Pinpoint the cell where the given text exists, returning its [x, y] midpoint coordinate. 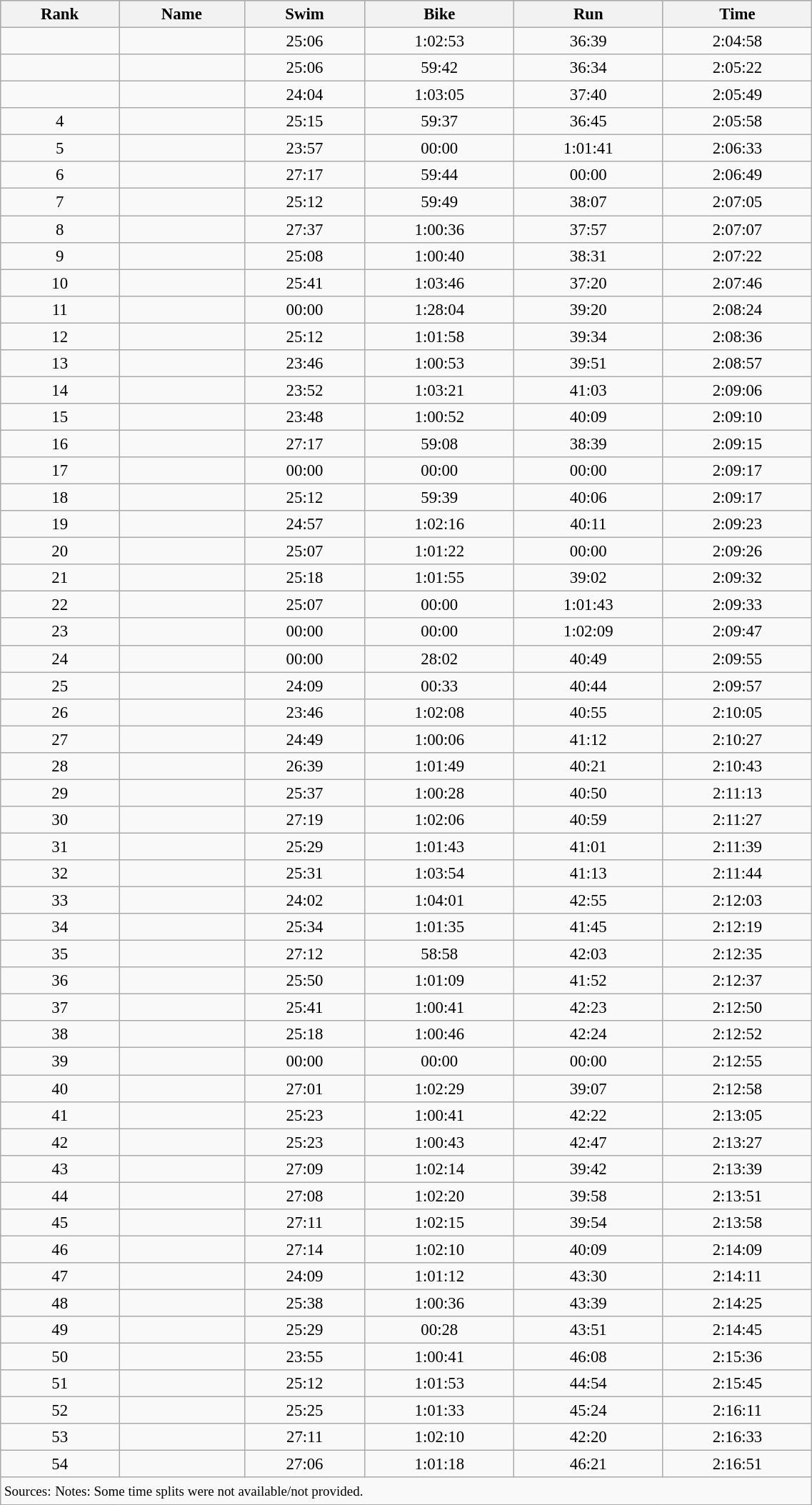
24:57 [304, 524]
2:09:57 [737, 686]
2:14:45 [737, 1330]
36:45 [588, 121]
2:09:32 [737, 578]
2:13:05 [737, 1115]
59:37 [439, 121]
24:04 [304, 95]
12 [60, 336]
1:01:35 [439, 927]
2:09:55 [737, 659]
2:14:09 [737, 1249]
2:05:58 [737, 121]
1:01:33 [439, 1411]
Bike [439, 14]
34 [60, 927]
39:34 [588, 336]
18 [60, 498]
39:07 [588, 1089]
2:10:05 [737, 712]
2:11:39 [737, 846]
43 [60, 1169]
25:08 [304, 256]
33 [60, 901]
41 [60, 1115]
1:01:58 [439, 336]
1:01:18 [439, 1464]
2:12:03 [737, 901]
42:20 [588, 1437]
27:12 [304, 954]
32 [60, 874]
2:12:35 [737, 954]
25 [60, 686]
27:01 [304, 1089]
45 [60, 1223]
11 [60, 309]
31 [60, 846]
19 [60, 524]
26 [60, 712]
1:01:09 [439, 981]
35 [60, 954]
2:11:13 [737, 793]
7 [60, 202]
39:42 [588, 1169]
30 [60, 820]
39:20 [588, 309]
1:01:12 [439, 1276]
14 [60, 390]
41:13 [588, 874]
1:28:04 [439, 309]
1:02:09 [588, 632]
50 [60, 1357]
1:00:53 [439, 364]
43:51 [588, 1330]
2:09:47 [737, 632]
36:39 [588, 41]
2:14:25 [737, 1303]
2:08:36 [737, 336]
37:57 [588, 229]
2:13:58 [737, 1223]
40:50 [588, 793]
22 [60, 605]
25:37 [304, 793]
1:00:40 [439, 256]
47 [60, 1276]
53 [60, 1437]
39:51 [588, 364]
Time [737, 14]
16 [60, 444]
2:07:07 [737, 229]
2:09:06 [737, 390]
38:07 [588, 202]
2:15:45 [737, 1384]
2:05:22 [737, 68]
29 [60, 793]
43:30 [588, 1276]
24 [60, 659]
1:01:41 [588, 149]
2:13:51 [737, 1196]
1:03:05 [439, 95]
2:11:27 [737, 820]
1:02:15 [439, 1223]
42:22 [588, 1115]
1:00:43 [439, 1142]
42:55 [588, 901]
15 [60, 417]
25:15 [304, 121]
40:49 [588, 659]
49 [60, 1330]
2:09:23 [737, 524]
2:09:26 [737, 551]
27:06 [304, 1464]
1:03:21 [439, 390]
41:45 [588, 927]
59:42 [439, 68]
10 [60, 283]
2:07:05 [737, 202]
2:13:39 [737, 1169]
23 [60, 632]
5 [60, 149]
51 [60, 1384]
39:02 [588, 578]
6 [60, 175]
00:33 [439, 686]
41:52 [588, 981]
42:24 [588, 1035]
2:10:27 [737, 739]
2:09:33 [737, 605]
2:11:44 [737, 874]
41:03 [588, 390]
2:07:46 [737, 283]
59:44 [439, 175]
1:01:22 [439, 551]
27:09 [304, 1169]
40:21 [588, 766]
58:58 [439, 954]
40:59 [588, 820]
46:08 [588, 1357]
41:12 [588, 739]
1:02:08 [439, 712]
36:34 [588, 68]
23:48 [304, 417]
2:16:11 [737, 1411]
24:02 [304, 901]
17 [60, 471]
40:06 [588, 498]
25:34 [304, 927]
45:24 [588, 1411]
46:21 [588, 1464]
1:03:46 [439, 283]
1:00:52 [439, 417]
2:12:58 [737, 1089]
1:04:01 [439, 901]
1:00:06 [439, 739]
2:04:58 [737, 41]
42:03 [588, 954]
2:06:49 [737, 175]
2:08:24 [737, 309]
27:19 [304, 820]
25:50 [304, 981]
38:39 [588, 444]
41:01 [588, 846]
27 [60, 739]
2:06:33 [737, 149]
26:39 [304, 766]
25:25 [304, 1411]
43:39 [588, 1303]
1:02:16 [439, 524]
2:07:22 [737, 256]
9 [60, 256]
8 [60, 229]
00:28 [439, 1330]
1:01:49 [439, 766]
23:57 [304, 149]
Rank [60, 14]
Name [182, 14]
24:49 [304, 739]
2:12:19 [737, 927]
39 [60, 1061]
38 [60, 1035]
27:14 [304, 1249]
1:02:29 [439, 1089]
1:02:20 [439, 1196]
21 [60, 578]
2:09:15 [737, 444]
1:01:53 [439, 1384]
39:58 [588, 1196]
54 [60, 1464]
13 [60, 364]
42:23 [588, 1008]
2:14:11 [737, 1276]
59:49 [439, 202]
2:16:33 [737, 1437]
44 [60, 1196]
28:02 [439, 659]
27:37 [304, 229]
27:08 [304, 1196]
28 [60, 766]
4 [60, 121]
42 [60, 1142]
40:11 [588, 524]
25:31 [304, 874]
2:16:51 [737, 1464]
59:08 [439, 444]
37:40 [588, 95]
37:20 [588, 283]
44:54 [588, 1384]
1:03:54 [439, 874]
2:13:27 [737, 1142]
36 [60, 981]
52 [60, 1411]
2:12:50 [737, 1008]
2:05:49 [737, 95]
Swim [304, 14]
1:02:06 [439, 820]
1:02:14 [439, 1169]
23:55 [304, 1357]
2:09:10 [737, 417]
2:12:55 [737, 1061]
48 [60, 1303]
1:00:28 [439, 793]
2:15:36 [737, 1357]
2:12:52 [737, 1035]
42:47 [588, 1142]
1:00:46 [439, 1035]
2:12:37 [737, 981]
2:08:57 [737, 364]
20 [60, 551]
2:10:43 [737, 766]
40:44 [588, 686]
25:38 [304, 1303]
40:55 [588, 712]
39:54 [588, 1223]
23:52 [304, 390]
1:02:53 [439, 41]
Run [588, 14]
38:31 [588, 256]
Sources: Notes: Some time splits were not available/not provided. [406, 1491]
37 [60, 1008]
1:01:55 [439, 578]
59:39 [439, 498]
46 [60, 1249]
40 [60, 1089]
